For the text-containing cell, return its midpoint in [x, y] coordinate format. 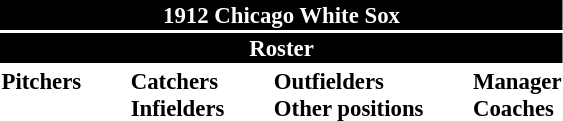
Roster [282, 48]
1912 Chicago White Sox [282, 15]
